For the text-containing cell, return its midpoint in (x, y) coordinate format. 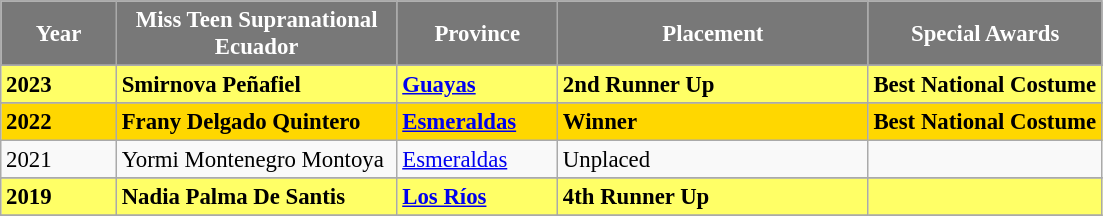
Unplaced (714, 160)
Placement (714, 34)
Frany Delgado Quintero (256, 122)
2022 (59, 122)
2nd Runner Up (714, 85)
Year (59, 34)
Province (478, 34)
2023 (59, 85)
Guayas (478, 85)
2021 (59, 160)
Miss Teen Supranational Ecuador (256, 34)
Los Ríos (478, 197)
Nadia Palma De Santis (256, 197)
2019 (59, 197)
Yormi Montenegro Montoya (256, 160)
Winner (714, 122)
Smirnova Peñafiel (256, 85)
4th Runner Up (714, 197)
Special Awards (985, 34)
